Capture the cell that displays the provided text and extract its [x, y] central coordinate. 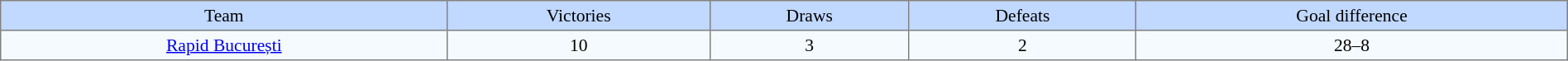
Defeats [1022, 16]
3 [810, 45]
Rapid București [224, 45]
Victories [579, 16]
2 [1022, 45]
Draws [810, 16]
Goal difference [1351, 16]
10 [579, 45]
Team [224, 16]
28–8 [1351, 45]
